Detect which cell encompasses the target text, then output its (X, Y) center coordinate. 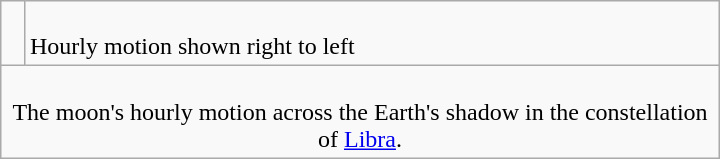
Hourly motion shown right to left (372, 34)
The moon's hourly motion across the Earth's shadow in the constellation of Libra. (360, 112)
